Determine the [x, y] coordinate at the center of the cell enclosing the given text.  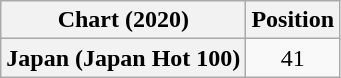
Position [293, 20]
41 [293, 58]
Chart (2020) [124, 20]
Japan (Japan Hot 100) [124, 58]
